Pinpoint the cell where the given text exists, returning its [x, y] midpoint coordinate. 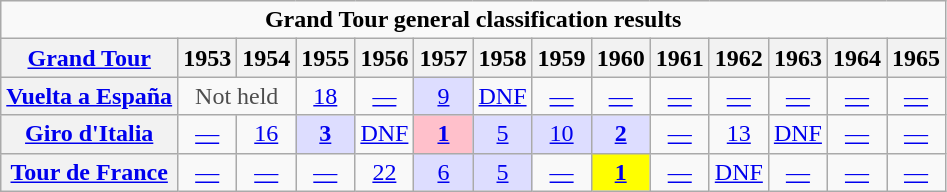
1959 [562, 58]
1964 [856, 58]
6 [444, 172]
13 [738, 134]
Giro d'Italia [90, 134]
1961 [680, 58]
1956 [384, 58]
22 [384, 172]
2 [620, 134]
1953 [208, 58]
Not held [237, 96]
1954 [266, 58]
1965 [916, 58]
1963 [798, 58]
Grand Tour general classification results [474, 20]
10 [562, 134]
3 [326, 134]
Vuelta a España [90, 96]
Tour de France [90, 172]
1957 [444, 58]
9 [444, 96]
1955 [326, 58]
1958 [502, 58]
Grand Tour [90, 58]
1960 [620, 58]
18 [326, 96]
16 [266, 134]
1962 [738, 58]
